Find where the given text appears and provide that cell's center as (x, y) coordinate. 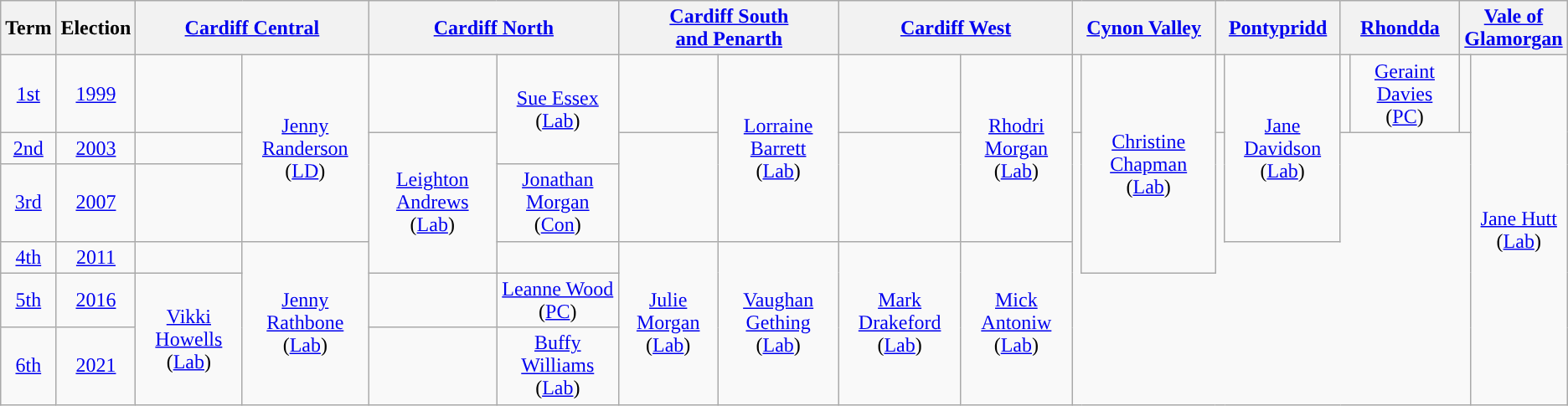
Sue Essex(Lab) (558, 110)
Jonathan Morgan(Con) (558, 203)
5th (28, 300)
Cynon Valley (1144, 28)
Cardiff North (494, 28)
Vale ofGlamorgan (1514, 28)
Mark Drakeford(Lab) (900, 323)
Cardiff West (956, 28)
Leighton Andrews(Lab) (432, 203)
Term (28, 28)
Leanne Wood(PC) (558, 300)
Lorraine Barrett(Lab) (777, 148)
Vikki Howells(Lab) (189, 338)
6th (28, 366)
Cardiff Central (252, 28)
2nd (28, 148)
Geraint Davies(PC) (1404, 94)
Jane Hutt(Lab) (1519, 229)
Pontypridd (1278, 28)
Jane Davidson(Lab) (1282, 148)
1st (28, 94)
Election (95, 28)
Julie Morgan(Lab) (668, 323)
Christine Chapman(Lab) (1148, 164)
2011 (95, 257)
4th (28, 257)
Rhondda (1400, 28)
Jenny Randerson(LD) (305, 148)
Cardiff Southand Penarth (729, 28)
Mick Antoniw(Lab) (1016, 323)
2016 (95, 300)
Vaughan Gething(Lab) (777, 323)
Rhodri Morgan(Lab) (1016, 148)
1999 (95, 94)
2021 (95, 366)
Jenny Rathbone(Lab) (305, 323)
Buffy Williams(Lab) (558, 366)
3rd (28, 203)
2007 (95, 203)
2003 (95, 148)
